Locate the cell with the specified text and output its (x, y) center coordinate. 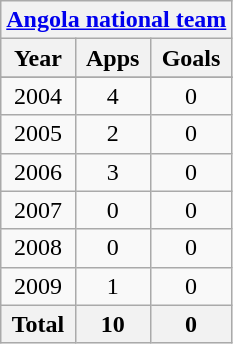
3 (112, 172)
2 (112, 134)
2009 (38, 286)
4 (112, 96)
Goals (191, 58)
2007 (38, 210)
Total (38, 324)
Year (38, 58)
10 (112, 324)
2004 (38, 96)
Angola national team (116, 20)
2008 (38, 248)
Apps (112, 58)
2006 (38, 172)
1 (112, 286)
2005 (38, 134)
